Extract the [X, Y] coordinate from the center of the cell holding the provided text.  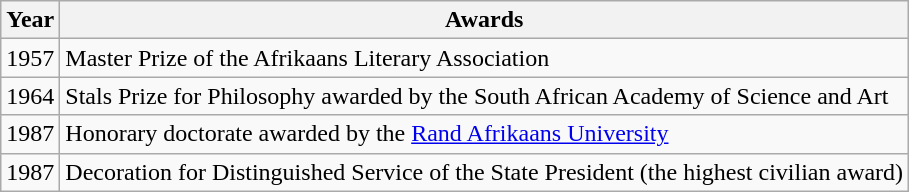
Master Prize of the Afrikaans Literary Association [484, 58]
Awards [484, 20]
1957 [30, 58]
Year [30, 20]
Decoration for Distinguished Service of the State President (the highest civilian award) [484, 172]
Stals Prize for Philosophy awarded by the South African Academy of Science and Art [484, 96]
1964 [30, 96]
Honorary doctorate awarded by the Rand Afrikaans University [484, 134]
